Extract the [x, y] coordinate from the center of the cell holding the provided text.  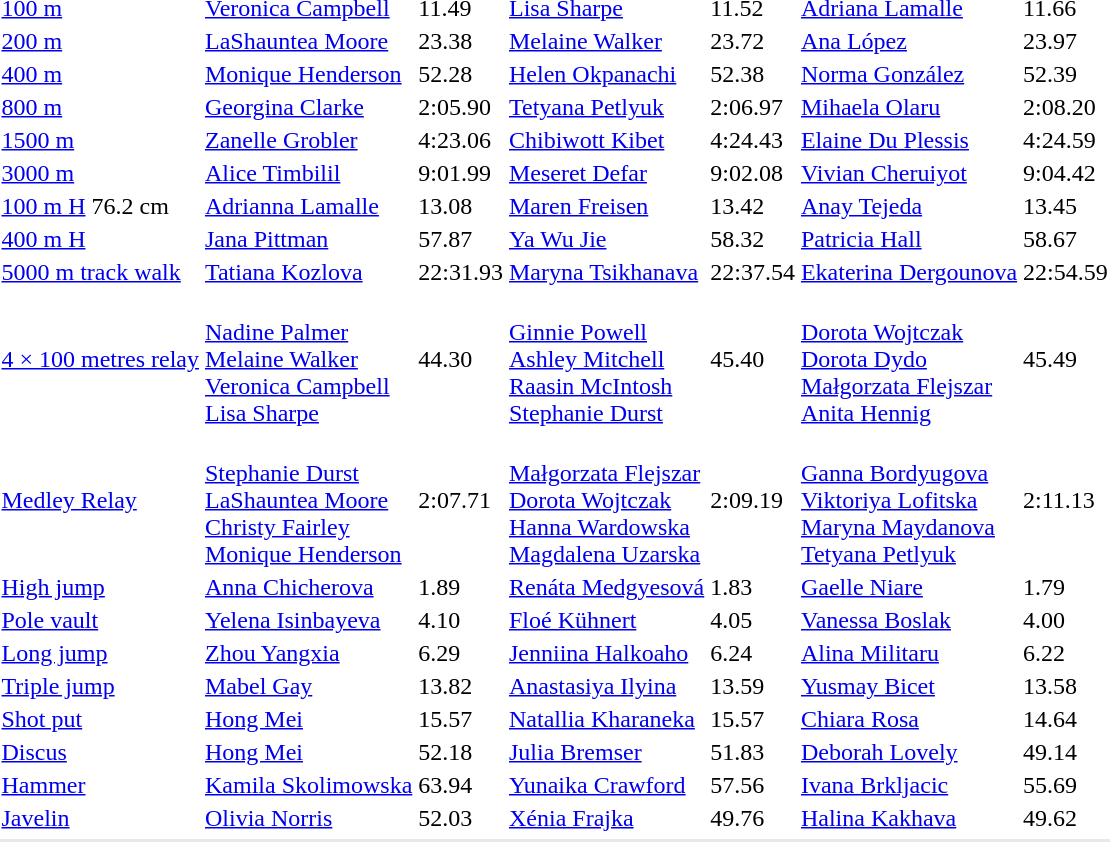
55.69 [1066, 785]
Pole vault [100, 620]
Zhou Yangxia [308, 653]
9:04.42 [1066, 173]
Floé Kühnert [606, 620]
13.42 [753, 206]
4:24.59 [1066, 140]
22:37.54 [753, 272]
Mihaela Olaru [908, 107]
200 m [100, 41]
6.29 [461, 653]
57.87 [461, 239]
2:06.97 [753, 107]
Renáta Medgyesová [606, 587]
13.08 [461, 206]
Yusmay Bicet [908, 686]
Olivia Norris [308, 818]
22:54.59 [1066, 272]
57.56 [753, 785]
49.76 [753, 818]
2:05.90 [461, 107]
Long jump [100, 653]
Discus [100, 752]
Shot put [100, 719]
Ana López [908, 41]
Halina Kakhava [908, 818]
6.24 [753, 653]
Deborah Lovely [908, 752]
Maryna Tsikhanava [606, 272]
4.00 [1066, 620]
23.72 [753, 41]
45.40 [753, 359]
Elaine Du Plessis [908, 140]
2:11.13 [1066, 500]
Javelin [100, 818]
2:09.19 [753, 500]
52.18 [461, 752]
Dorota WojtczakDorota DydoMałgorzata FlejszarAnita Hennig [908, 359]
63.94 [461, 785]
Melaine Walker [606, 41]
Yunaika Crawford [606, 785]
1.89 [461, 587]
49.62 [1066, 818]
13.82 [461, 686]
2:08.20 [1066, 107]
44.30 [461, 359]
13.45 [1066, 206]
Vivian Cheruiyot [908, 173]
Ginnie PowellAshley MitchellRaasin McIntoshStephanie Durst [606, 359]
High jump [100, 587]
Ivana Brkljacic [908, 785]
Georgina Clarke [308, 107]
Mabel Gay [308, 686]
23.38 [461, 41]
LaShauntea Moore [308, 41]
22:31.93 [461, 272]
1.83 [753, 587]
52.03 [461, 818]
Monique Henderson [308, 74]
49.14 [1066, 752]
3000 m [100, 173]
Vanessa Boslak [908, 620]
Adrianna Lamalle [308, 206]
4.05 [753, 620]
Helen Okpanachi [606, 74]
Nadine PalmerMelaine WalkerVeronica CampbellLisa Sharpe [308, 359]
Jana Pittman [308, 239]
14.64 [1066, 719]
800 m [100, 107]
Ganna BordyugovaViktoriya LofitskaMaryna MaydanovaTetyana Petlyuk [908, 500]
Ya Wu Jie [606, 239]
Julia Bremser [606, 752]
Chiara Rosa [908, 719]
1.79 [1066, 587]
13.59 [753, 686]
Maren Freisen [606, 206]
4.10 [461, 620]
Zanelle Grobler [308, 140]
23.97 [1066, 41]
Anay Tejeda [908, 206]
4 × 100 metres relay [100, 359]
13.58 [1066, 686]
Natallia Kharaneka [606, 719]
4:24.43 [753, 140]
Małgorzata FlejszarDorota WojtczakHanna WardowskaMagdalena Uzarska [606, 500]
Tetyana Petlyuk [606, 107]
45.49 [1066, 359]
Patricia Hall [908, 239]
Chibiwott Kibet [606, 140]
Ekaterina Dergounova [908, 272]
5000 m track walk [100, 272]
Tatiana Kozlova [308, 272]
Kamila Skolimowska [308, 785]
52.28 [461, 74]
Alina Militaru [908, 653]
52.39 [1066, 74]
400 m H [100, 239]
Alice Timbilil [308, 173]
Xénia Frajka [606, 818]
6.22 [1066, 653]
9:02.08 [753, 173]
Anastasiya Ilyina [606, 686]
Meseret Defar [606, 173]
Gaelle Niare [908, 587]
4:23.06 [461, 140]
Anna Chicherova [308, 587]
Jenniina Halkoaho [606, 653]
52.38 [753, 74]
1500 m [100, 140]
2:07.71 [461, 500]
400 m [100, 74]
Yelena Isinbayeva [308, 620]
Stephanie DurstLaShauntea MooreChristy FairleyMonique Henderson [308, 500]
58.67 [1066, 239]
Triple jump [100, 686]
51.83 [753, 752]
9:01.99 [461, 173]
58.32 [753, 239]
100 m H 76.2 cm [100, 206]
Medley Relay [100, 500]
Norma González [908, 74]
Hammer [100, 785]
